Return [x, y] of the center of cell containing provided text 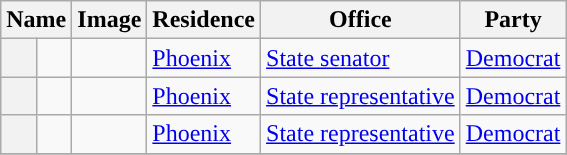
Residence [204, 20]
Image [110, 20]
State senator [361, 58]
Office [361, 20]
Name [36, 20]
Party [513, 20]
